Provide the (X, Y) coordinate of the cell's center where the given text is located.  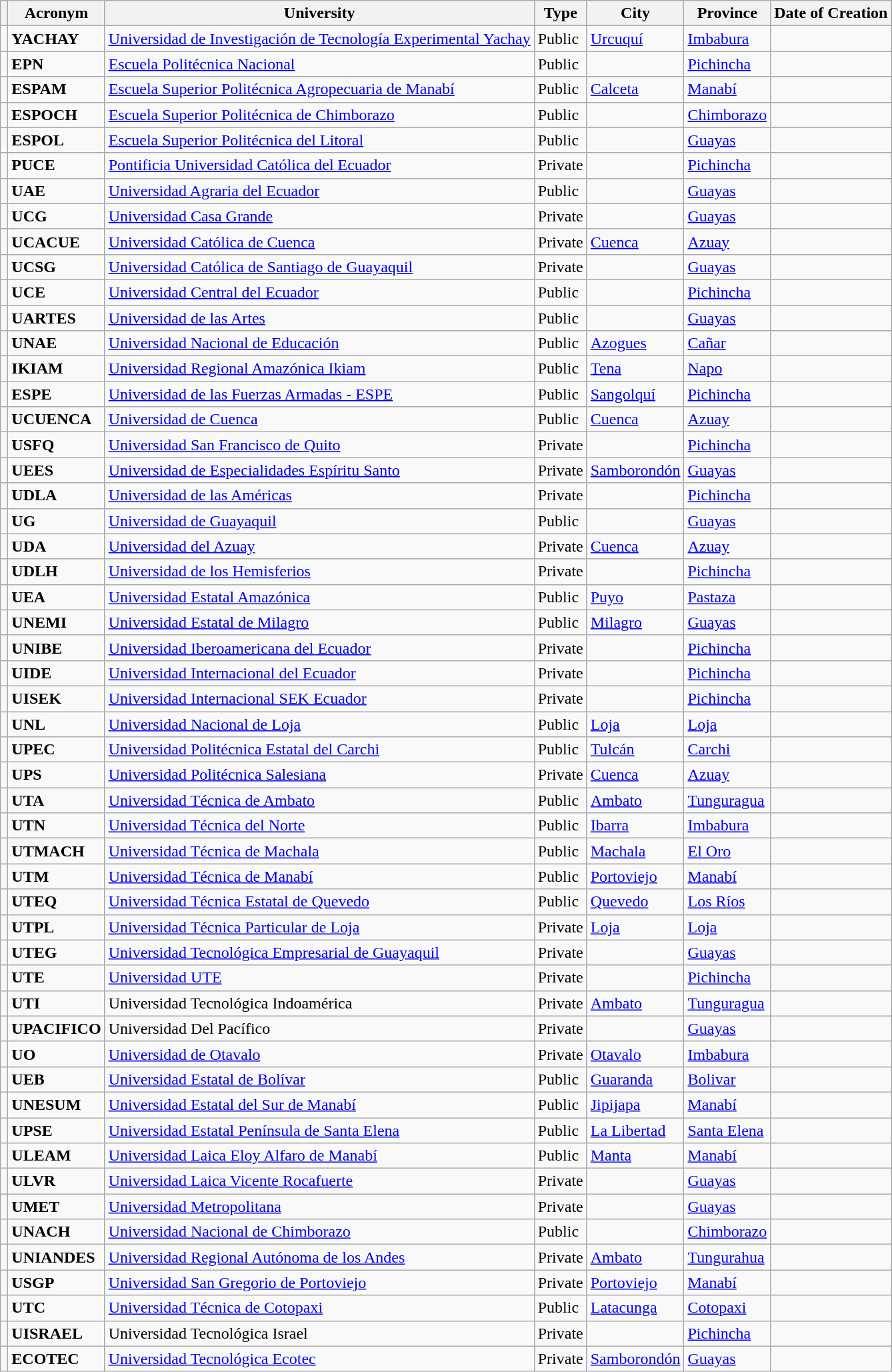
Azogues (635, 344)
Universidad Estatal de Milagro (319, 622)
Universidad Técnica de Cotopaxi (319, 1308)
Tena (635, 369)
UCACUE (56, 241)
UTE (56, 978)
UTEG (56, 952)
Universidad Técnica de Ambato (319, 800)
Universidad Católica de Santiago de Guayaquil (319, 267)
Pastaza (727, 597)
Tungurahua (727, 1257)
UCE (56, 292)
UNIANDES (56, 1257)
ULVR (56, 1181)
UTPL (56, 927)
Cotopaxi (727, 1308)
USGP (56, 1283)
Milagro (635, 622)
Escuela Superior Politécnica de Chimborazo (319, 115)
Universidad Técnica de Machala (319, 851)
UTA (56, 800)
UTC (56, 1308)
Ibarra (635, 826)
Type (560, 13)
Sangolquí (635, 394)
ESPOCH (56, 115)
Machala (635, 851)
Universidad Nacional de Chimborazo (319, 1232)
Urcuquí (635, 39)
UEA (56, 597)
Calceta (635, 89)
UPS (56, 775)
Universidad de las Artes (319, 318)
ESPAM (56, 89)
Escuela Politécnica Nacional (319, 64)
Universidad Internacional del Ecuador (319, 673)
Universidad Estatal Península de Santa Elena (319, 1131)
Escuela Superior Politécnica Agropecuaria de Manabí (319, 89)
Universidad Politécnica Salesiana (319, 775)
Acronym (56, 13)
UNEMI (56, 622)
Universidad Metropolitana (319, 1207)
Quevedo (635, 902)
Manta (635, 1156)
USFQ (56, 445)
Universidad Regional Amazónica Ikiam (319, 369)
Carchi (727, 750)
Universidad Agraria del Ecuador (319, 191)
Universidad Tecnológica Israel (319, 1333)
Universidad de los Hemisferios (319, 572)
Universidad Regional Autónoma de los Andes (319, 1257)
UCSG (56, 267)
EPN (56, 64)
Universidad Tecnológica Indoamérica (319, 1003)
Los Ríos (727, 902)
Puyo (635, 597)
Universidad San Francisco de Quito (319, 445)
University (319, 13)
Tulcán (635, 750)
UARTES (56, 318)
Universidad Politécnica Estatal del Carchi (319, 750)
Universidad de Especialidades Espíritu Santo (319, 470)
Universidad de Cuenca (319, 420)
Universidad del Azuay (319, 546)
UISRAEL (56, 1333)
UDLH (56, 572)
YACHAY (56, 39)
UPSE (56, 1131)
PUCE (56, 165)
ESPOL (56, 140)
Pontificia Universidad Católica del Ecuador (319, 165)
UTN (56, 826)
Cañar (727, 344)
Date of Creation (831, 13)
IKIAM (56, 369)
UO (56, 1054)
UEB (56, 1079)
Universidad Internacional SEK Ecuador (319, 698)
Universidad de Investigación de Tecnología Experimental Yachay (319, 39)
UPACIFICO (56, 1028)
UTMACH (56, 851)
Universidad Técnica Particular de Loja (319, 927)
UNIBE (56, 648)
UEES (56, 470)
Universidad Técnica del Norte (319, 826)
ESPE (56, 394)
Universidad Tecnológica Ecotec (319, 1359)
UTEQ (56, 902)
Universidad San Gregorio de Portoviejo (319, 1283)
El Oro (727, 851)
Universidad Estatal Amazónica (319, 597)
UAE (56, 191)
Universidad Estatal del Sur de Manabí (319, 1105)
Universidad UTE (319, 978)
UISEK (56, 698)
UPEC (56, 750)
Universidad Católica de Cuenca (319, 241)
Universidad Técnica Estatal de Quevedo (319, 902)
UCUENCA (56, 420)
Universidad Nacional de Loja (319, 724)
Bolivar (727, 1079)
Universidad Del Pacífico (319, 1028)
Universidad Casa Grande (319, 216)
UDA (56, 546)
UDLA (56, 496)
Universidad de las Fuerzas Armadas - ESPE (319, 394)
City (635, 13)
UNL (56, 724)
Santa Elena (727, 1131)
Napo (727, 369)
ECOTEC (56, 1359)
Guaranda (635, 1079)
Otavalo (635, 1054)
UNESUM (56, 1105)
Universidad Laica Eloy Alfaro de Manabí (319, 1156)
Universidad Estatal de Bolívar (319, 1079)
Jipijapa (635, 1105)
UTM (56, 876)
UMET (56, 1207)
Latacunga (635, 1308)
Universidad Tecnológica Empresarial de Guayaquil (319, 952)
UIDE (56, 673)
Universidad de Otavalo (319, 1054)
Universidad Central del Ecuador (319, 292)
UNACH (56, 1232)
UCG (56, 216)
Universidad de Guayaquil (319, 521)
UG (56, 521)
UNAE (56, 344)
ULEAM (56, 1156)
Universidad de las Américas (319, 496)
Province (727, 13)
Universidad Nacional de Educación (319, 344)
Universidad Iberoamericana del Ecuador (319, 648)
UTI (56, 1003)
Escuela Superior Politécnica del Litoral (319, 140)
Universidad Laica Vicente Rocafuerte (319, 1181)
Universidad Técnica de Manabí (319, 876)
La Libertad (635, 1131)
